Pinpoint the cell where the given text exists, returning its (X, Y) midpoint coordinate. 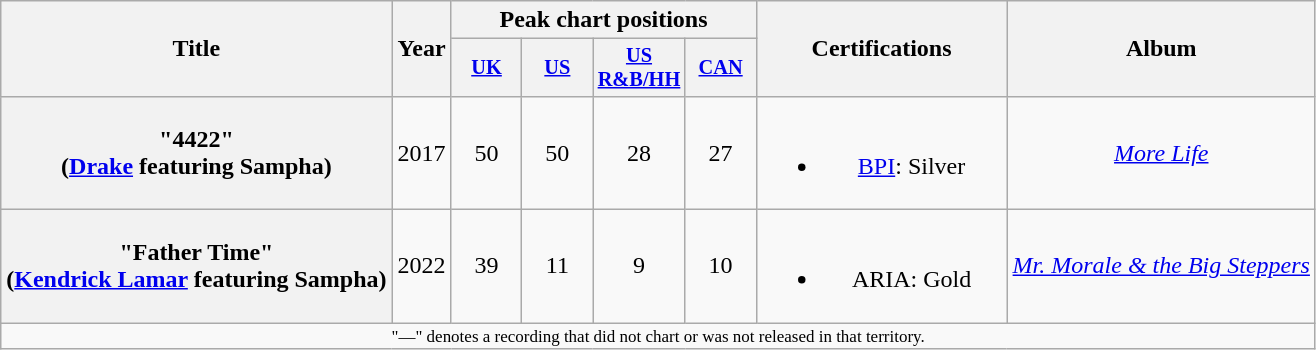
BPI: Silver (882, 152)
28 (639, 152)
2022 (422, 266)
9 (639, 266)
"Father Time"(Kendrick Lamar featuring Sampha) (196, 266)
Album (1161, 49)
ARIA: Gold (882, 266)
Year (422, 49)
10 (720, 266)
39 (486, 266)
27 (720, 152)
"—" denotes a recording that did not chart or was not released in that territory. (658, 336)
Mr. Morale & the Big Steppers (1161, 266)
Title (196, 49)
CAN (720, 68)
Certifications (882, 49)
2017 (422, 152)
More Life (1161, 152)
Peak chart positions (604, 20)
US (558, 68)
UK (486, 68)
11 (558, 266)
"4422"(Drake featuring Sampha) (196, 152)
USR&B/HH (639, 68)
